Provide the [x, y] coordinate of the cell's center where the given text is located.  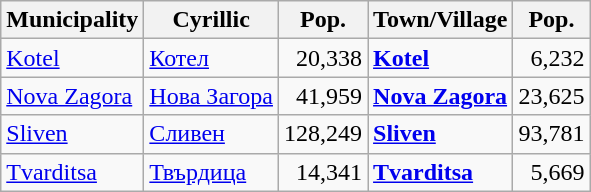
Твърдица [212, 172]
Municipality [72, 20]
5,669 [552, 172]
14,341 [322, 172]
Сливен [212, 134]
Нова Загора [212, 96]
41,959 [322, 96]
Cyrillic [212, 20]
6,232 [552, 58]
Town/Village [440, 20]
Котел [212, 58]
93,781 [552, 134]
128,249 [322, 134]
20,338 [322, 58]
23,625 [552, 96]
